Output the (x, y) coordinate of the center of the cell containing the given text.  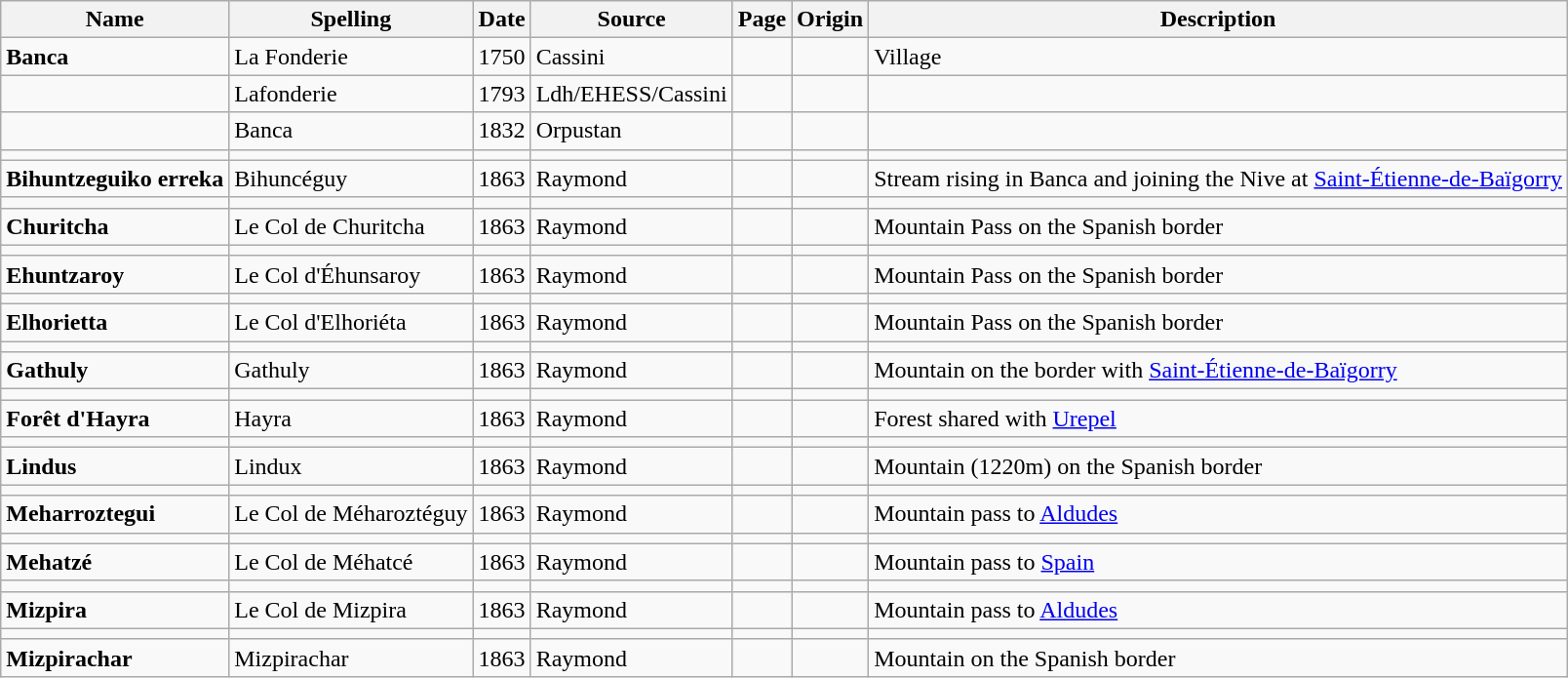
Le Col de Mizpira (351, 610)
Le Col de Méharoztéguy (351, 514)
1793 (501, 94)
Mountain pass to Spain (1219, 562)
Orpustan (632, 131)
Le Col d'Elhoriéta (351, 322)
Ldh/EHESS/Cassini (632, 94)
Mehatzé (115, 562)
Ehuntzaroy (115, 274)
Date (501, 20)
Lafonderie (351, 94)
Stream rising in Banca and joining the Nive at Saint-Étienne-de-Baïgorry (1219, 179)
Spelling (351, 20)
Forest shared with Urepel (1219, 419)
Meharroztegui (115, 514)
1832 (501, 131)
Lindux (351, 466)
Mountain on the Spanish border (1219, 658)
1750 (501, 57)
Hayra (351, 419)
Lindus (115, 466)
Elhorietta (115, 322)
Origin (831, 20)
Bihuntzeguiko erreka (115, 179)
Name (115, 20)
Mizpira (115, 610)
Cassini (632, 57)
Churitcha (115, 226)
Forêt d'Hayra (115, 419)
Le Col d'Éhunsaroy (351, 274)
Source (632, 20)
Le Col de Méhatcé (351, 562)
Page (762, 20)
Mountain on the border with Saint-Étienne-de-Baïgorry (1219, 371)
Description (1219, 20)
Bihuncéguy (351, 179)
La Fonderie (351, 57)
Mountain (1220m) on the Spanish border (1219, 466)
Village (1219, 57)
Le Col de Churitcha (351, 226)
